Determine the [X, Y] coordinate at the center of the cell enclosing the given text.  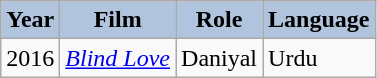
Daniyal [220, 58]
Urdu [319, 58]
Blind Love [118, 58]
Language [319, 20]
Film [118, 20]
Year [30, 20]
Role [220, 20]
2016 [30, 58]
